Return [X, Y] of the center of cell containing provided text 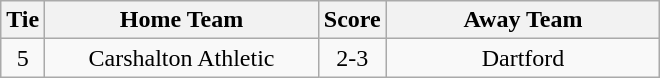
Score [352, 20]
Carshalton Athletic [182, 58]
Away Team [523, 20]
Home Team [182, 20]
5 [23, 58]
2-3 [352, 58]
Tie [23, 20]
Dartford [523, 58]
